Provide the (x, y) coordinate of the cell's center where the given text is located.  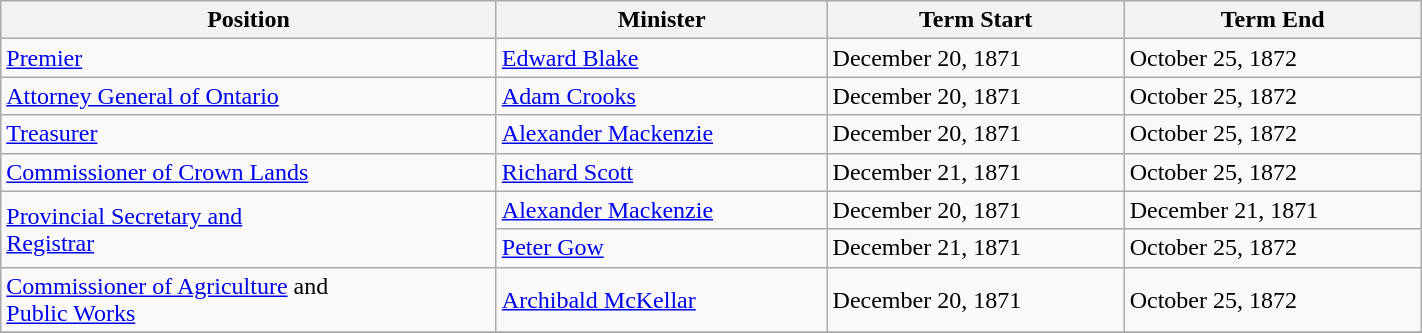
Minister (662, 20)
Attorney General of Ontario (249, 96)
Peter Gow (662, 248)
Adam Crooks (662, 96)
Term Start (976, 20)
Provincial Secretary and Registrar (249, 229)
Commissioner of Crown Lands (249, 172)
Richard Scott (662, 172)
Edward Blake (662, 58)
Premier (249, 58)
Term End (1272, 20)
Treasurer (249, 134)
Commissioner of Agriculture and Public Works (249, 300)
Position (249, 20)
Archibald McKellar (662, 300)
